Determine the (x, y) coordinate at the center of the cell enclosing the given text.  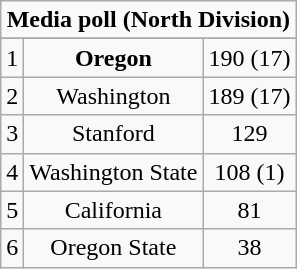
3 (12, 134)
Oregon State (114, 248)
190 (17) (250, 58)
4 (12, 172)
Oregon (114, 58)
1 (12, 58)
California (114, 210)
108 (1) (250, 172)
81 (250, 210)
Media poll (North Division) (148, 20)
2 (12, 96)
189 (17) (250, 96)
5 (12, 210)
6 (12, 248)
129 (250, 134)
Stanford (114, 134)
38 (250, 248)
Washington (114, 96)
Washington State (114, 172)
